Search for the cell housing the specified text and yield its [x, y] center coordinate. 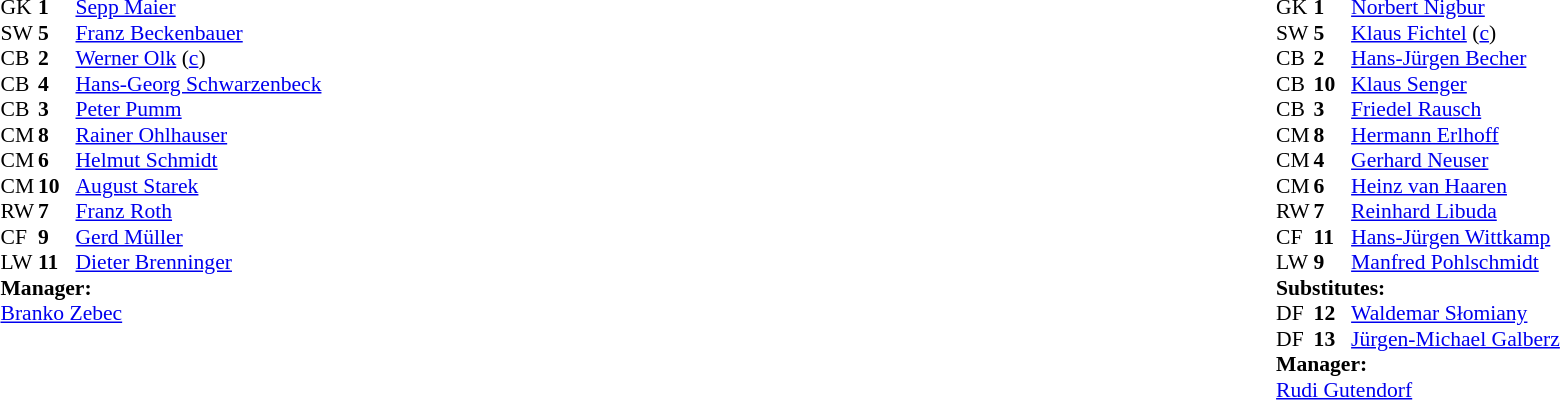
Gerhard Neuser [1456, 161]
13 [1333, 339]
Reinhard Libuda [1456, 211]
Franz Roth [199, 211]
Branko Zebec [160, 313]
Klaus Senger [1456, 84]
Jürgen-Michael Galberz [1456, 339]
Hans-Jürgen Becher [1456, 59]
Hans-Jürgen Wittkamp [1456, 237]
August Starek [199, 186]
Helmut Schmidt [199, 161]
Hermann Erlhoff [1456, 135]
Manfred Pohlschmidt [1456, 263]
Waldemar Słomiany [1456, 313]
Rainer Ohlhauser [199, 135]
Gerd Müller [199, 237]
Dieter Brenninger [199, 263]
Heinz van Haaren [1456, 186]
Peter Pumm [199, 109]
12 [1333, 313]
Klaus Fichtel (c) [1456, 33]
Substitutes: [1418, 288]
Franz Beckenbauer [199, 33]
Werner Olk (c) [199, 59]
Friedel Rausch [1456, 109]
Hans-Georg Schwarzenbeck [199, 84]
